Search for the cell housing the specified text and yield its (X, Y) center coordinate. 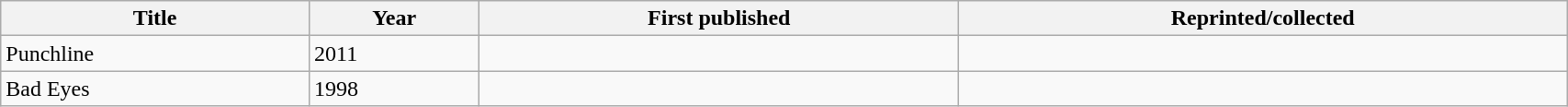
Reprinted/collected (1263, 18)
1998 (395, 89)
Year (395, 18)
Title (155, 18)
2011 (395, 53)
Bad Eyes (155, 89)
Punchline (155, 53)
First published (719, 18)
